Determine the [X, Y] coordinate at the center of the cell enclosing the given text.  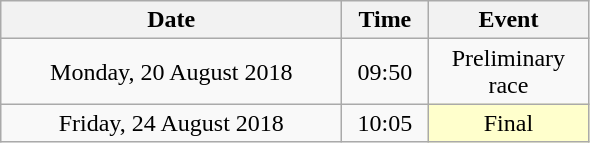
10:05 [385, 123]
Date [172, 20]
Preliminary race [508, 72]
Friday, 24 August 2018 [172, 123]
Event [508, 20]
09:50 [385, 72]
Final [508, 123]
Monday, 20 August 2018 [172, 72]
Time [385, 20]
